Return [x, y] of the center of cell containing provided text 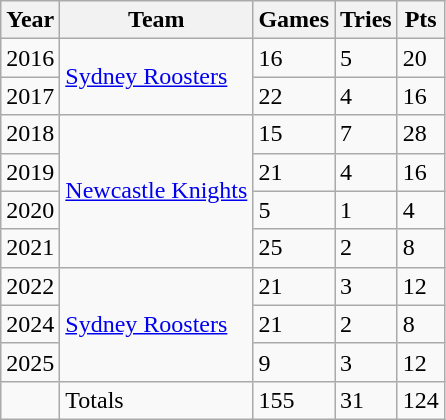
Pts [420, 20]
2016 [30, 58]
7 [366, 134]
28 [420, 134]
Totals [156, 400]
25 [294, 248]
2017 [30, 96]
22 [294, 96]
20 [420, 58]
2018 [30, 134]
2025 [30, 362]
Team [156, 20]
Year [30, 20]
Newcastle Knights [156, 191]
15 [294, 134]
Games [294, 20]
124 [420, 400]
Tries [366, 20]
2019 [30, 172]
155 [294, 400]
9 [294, 362]
2022 [30, 286]
2020 [30, 210]
2024 [30, 324]
1 [366, 210]
2021 [30, 248]
31 [366, 400]
